From the cell containing the given text, extract its center point as [X, Y] coordinate. 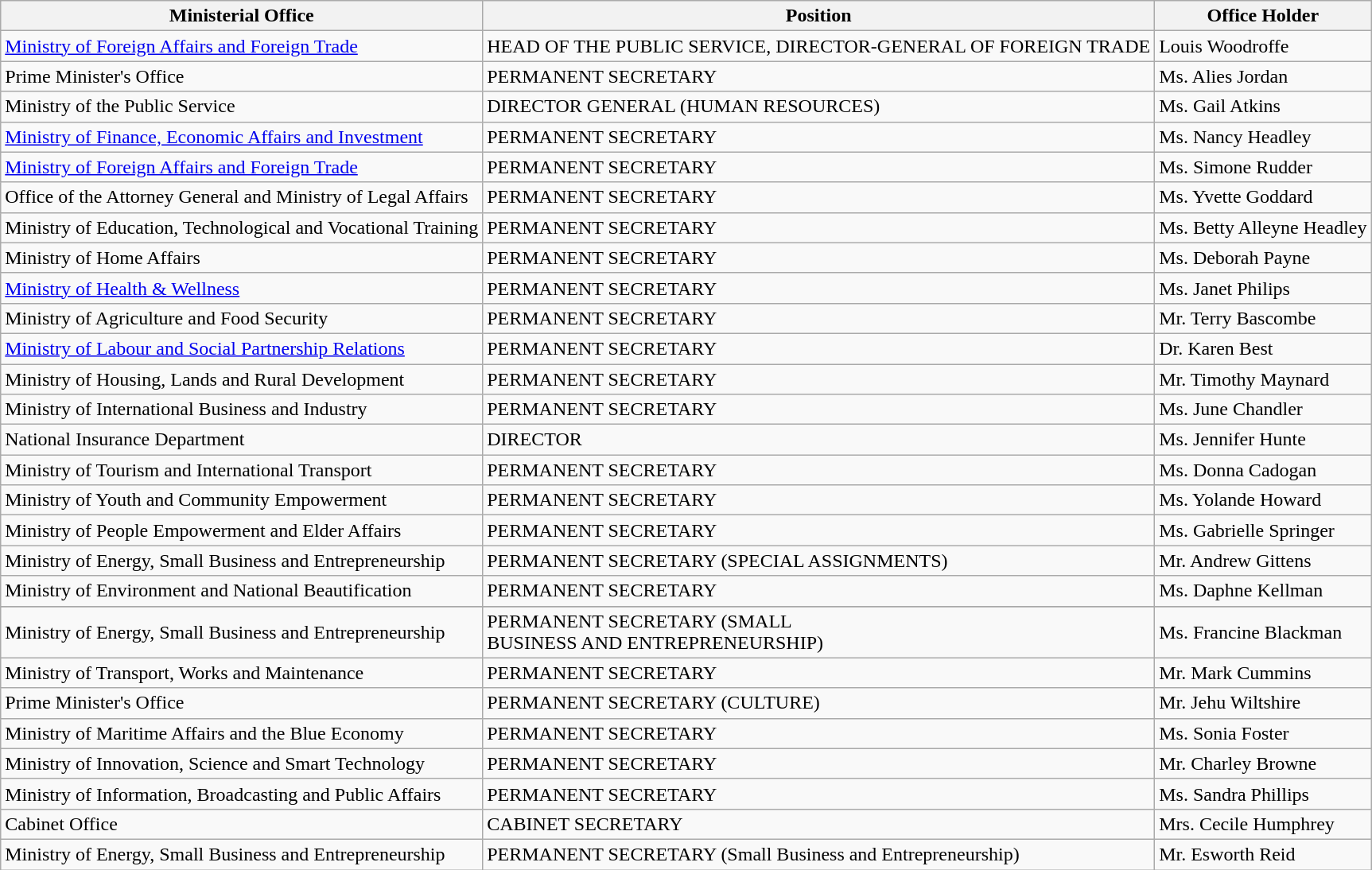
Ministry of Maritime Affairs and the Blue Economy [242, 733]
Ms. June Chandler [1263, 410]
Ms. Sandra Phillips [1263, 794]
Ministry of the Public Service [242, 107]
Ms. Betty Alleyne Headley [1263, 227]
Ministry of Labour and Social Partnership Relations [242, 348]
Ms. Janet Philips [1263, 288]
Ms. Gail Atkins [1263, 107]
Ms. Sonia Foster [1263, 733]
Ministry of Housing, Lands and Rural Development [242, 379]
Ministry of People Empowerment and Elder Affairs [242, 530]
Mr. Terry Bascombe [1263, 318]
Ms. Donna Cadogan [1263, 470]
Position [819, 16]
DIRECTOR GENERAL (HUMAN RESOURCES) [819, 107]
Ministry of Youth and Community Empowerment [242, 500]
Ministry of Health & Wellness [242, 288]
Ms. Deborah Payne [1263, 258]
Ministry of International Business and Industry [242, 410]
CABINET SECRETARY [819, 824]
Ministry of Information, Broadcasting and Public Affairs [242, 794]
Ms. Francine Blackman [1263, 631]
Ms. Nancy Headley [1263, 137]
Mr. Jehu Wiltshire [1263, 703]
Ms. Yolande Howard [1263, 500]
Mr. Esworth Reid [1263, 854]
Ms. Gabrielle Springer [1263, 530]
PERMANENT SECRETARY (CULTURE) [819, 703]
Ministry of Education, Technological and Vocational Training [242, 227]
Ministerial Office [242, 16]
Ministry of Home Affairs [242, 258]
DIRECTOR [819, 440]
Cabinet Office [242, 824]
Ministry of Agriculture and Food Security [242, 318]
Mrs. Cecile Humphrey [1263, 824]
National Insurance Department [242, 440]
Ministry of Tourism and International Transport [242, 470]
Mr. Andrew Gittens [1263, 561]
Office Holder [1263, 16]
Office of the Attorney General and Ministry of Legal Affairs [242, 197]
PERMANENT SECRETARY (Small Business and Entrepreneurship) [819, 854]
Mr. Mark Cummins [1263, 673]
Louis Woodroffe [1263, 46]
Ministry of Transport, Works and Maintenance [242, 673]
Ms. Alies Jordan [1263, 76]
Ministry of Finance, Economic Affairs and Investment [242, 137]
Ms. Jennifer Hunte [1263, 440]
Ms. Yvette Goddard [1263, 197]
Mr. Charley Browne [1263, 763]
PERMANENT SECRETARY (SMALLBUSINESS AND ENTREPRENEURSHIP) [819, 631]
Ms. Simone Rudder [1263, 167]
HEAD OF THE PUBLIC SERVICE, DIRECTOR-GENERAL OF FOREIGN TRADE [819, 46]
PERMANENT SECRETARY (SPECIAL ASSIGNMENTS) [819, 561]
Ministry of Environment and National Beautification [242, 591]
Ms. Daphne Kellman [1263, 591]
Mr. Timothy Maynard [1263, 379]
Ministry of Innovation, Science and Smart Technology [242, 763]
Dr. Karen Best [1263, 348]
